Return the (x, y) coordinate for the center point of the cell that contains the specified text.  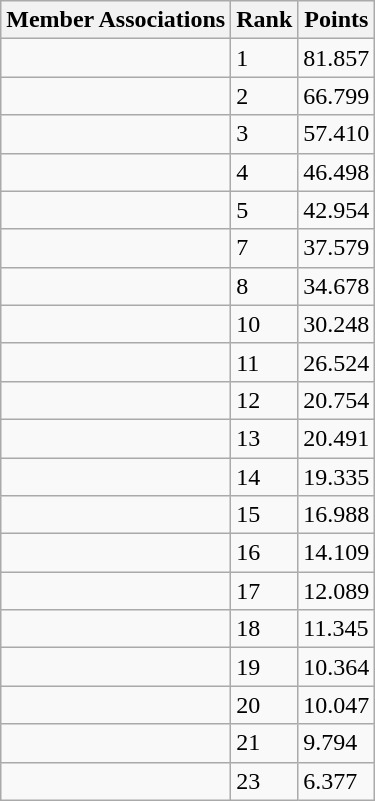
20.491 (336, 438)
66.799 (336, 96)
20 (264, 705)
37.579 (336, 248)
14 (264, 477)
1 (264, 58)
19 (264, 667)
14.109 (336, 553)
5 (264, 210)
16 (264, 553)
19.335 (336, 477)
16.988 (336, 515)
26.524 (336, 362)
3 (264, 134)
Rank (264, 20)
2 (264, 96)
30.248 (336, 324)
11.345 (336, 629)
8 (264, 286)
18 (264, 629)
21 (264, 743)
34.678 (336, 286)
15 (264, 515)
10.364 (336, 667)
7 (264, 248)
13 (264, 438)
11 (264, 362)
46.498 (336, 172)
6.377 (336, 781)
42.954 (336, 210)
9.794 (336, 743)
4 (264, 172)
81.857 (336, 58)
10.047 (336, 705)
17 (264, 591)
Points (336, 20)
57.410 (336, 134)
10 (264, 324)
20.754 (336, 400)
12 (264, 400)
23 (264, 781)
12.089 (336, 591)
Member Associations (116, 20)
